Return the (x, y) coordinate for the center point of the cell that contains the specified text.  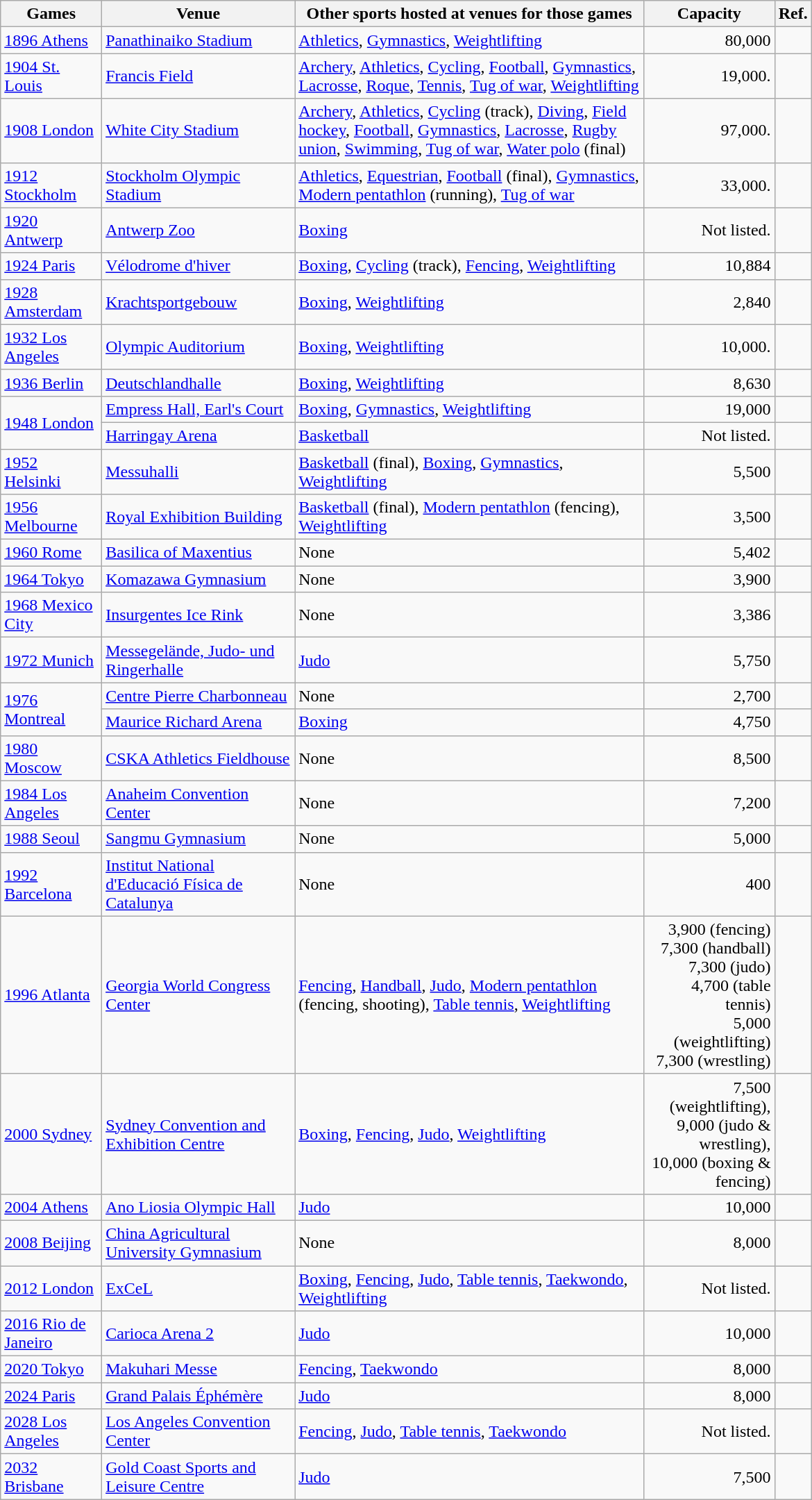
Athletics, Gymnastics, Weightlifting (469, 40)
Boxing, Fencing, Judo, Weightlifting (469, 1133)
Sangmu Gymnasium (198, 839)
1960 Rome (51, 553)
Centre Pierre Charbonneau (198, 696)
Harringay Arena (198, 435)
Basketball (final), Boxing, Gymnastics, Weightlifting (469, 471)
3,900 (fencing)7,300 (handball)7,300 (judo)4,700 (table tennis)5,000 (weightlifting)7,300 (wrestling) (709, 994)
Panathinaiko Stadium (198, 40)
7,200 (709, 803)
1964 Tokyo (51, 579)
Archery, Athletics, Cycling, Football, Gymnastics, Lacrosse, Roque, Tennis, Tug of war, Weightlifting (469, 76)
Boxing, Gymnastics, Weightlifting (469, 409)
1920 Antwerp (51, 231)
1996 Atlanta (51, 994)
1948 London (51, 422)
White City Stadium (198, 131)
Archery, Athletics, Cycling (track), Diving, Field hockey, Football, Gymnastics, Lacrosse, Rugby union, Swimming, Tug of war, Water polo (final) (469, 131)
7,500 (709, 1476)
3,500 (709, 517)
Antwerp Zoo (198, 231)
Boxing, Cycling (track), Fencing, Weightlifting (469, 266)
CSKA Athletics Fieldhouse (198, 758)
10,884 (709, 266)
Ref. (793, 14)
Ano Liosia Olympic Hall (198, 1207)
Komazawa Gymnasium (198, 579)
Messuhalli (198, 471)
Georgia World Congress Center (198, 994)
10,000. (709, 347)
1988 Seoul (51, 839)
Krachtsportgebouw (198, 301)
Boxing, Fencing, Judo, Table tennis, Taekwondo, Weightlifting (469, 1287)
Venue (198, 14)
Athletics, Equestrian, Football (final), Gymnastics, Modern pentathlon (running), Tug of war (469, 185)
1936 Berlin (51, 383)
19,000 (709, 409)
2024 Paris (51, 1396)
Basilica of Maxentius (198, 553)
Anaheim Convention Center (198, 803)
Basketball (469, 435)
1912 Stockholm (51, 185)
3,386 (709, 615)
Vélodrome d'hiver (198, 266)
2000 Sydney (51, 1133)
2008 Beijing (51, 1243)
1984 Los Angeles (51, 803)
Makuhari Messe (198, 1369)
1968 Mexico City (51, 615)
Capacity (709, 14)
8,630 (709, 383)
8,500 (709, 758)
5,000 (709, 839)
Francis Field (198, 76)
Games (51, 14)
Fencing, Taekwondo (469, 1369)
1908 London (51, 131)
2004 Athens (51, 1207)
Fencing, Handball, Judo, Modern pentathlon (fencing, shooting), Table tennis, Weightlifting (469, 994)
1972 Munich (51, 660)
Los Angeles Convention Center (198, 1432)
Maurice Richard Arena (198, 722)
1924 Paris (51, 266)
33,000. (709, 185)
Gold Coast Sports and Leisure Centre (198, 1476)
Basketball (final), Modern pentathlon (fencing), Weightlifting (469, 517)
1956 Melbourne (51, 517)
2028 Los Angeles (51, 1432)
1932 Los Angeles (51, 347)
2,700 (709, 696)
1928 Amsterdam (51, 301)
1980 Moscow (51, 758)
Other sports hosted at venues for those games (469, 14)
ExCeL (198, 1287)
China Agricultural University Gymnasium (198, 1243)
80,000 (709, 40)
1896 Athens (51, 40)
7,500 (weightlifting),9,000 (judo & wrestling),10,000 (boxing & fencing) (709, 1133)
Sydney Convention and Exhibition Centre (198, 1133)
Royal Exhibition Building (198, 517)
Messegelände, Judo- und Ringerhalle (198, 660)
Insurgentes Ice Rink (198, 615)
1992 Barcelona (51, 884)
2032 Brisbane (51, 1476)
Deutschlandhalle (198, 383)
1904 St. Louis (51, 76)
2016 Rio de Janeiro (51, 1333)
5,750 (709, 660)
97,000. (709, 131)
2,840 (709, 301)
4,750 (709, 722)
Grand Palais Éphémère (198, 1396)
Empress Hall, Earl's Court (198, 409)
5,402 (709, 553)
Fencing, Judo, Table tennis, Taekwondo (469, 1432)
Carioca Arena 2 (198, 1333)
Stockholm Olympic Stadium (198, 185)
2012 London (51, 1287)
400 (709, 884)
3,900 (709, 579)
5,500 (709, 471)
Olympic Auditorium (198, 347)
1976 Montreal (51, 709)
19,000. (709, 76)
Institut National d'Educació Física de Catalunya (198, 884)
2020 Tokyo (51, 1369)
1952 Helsinki (51, 471)
